Pinpoint the cell where the given text exists, returning its [x, y] midpoint coordinate. 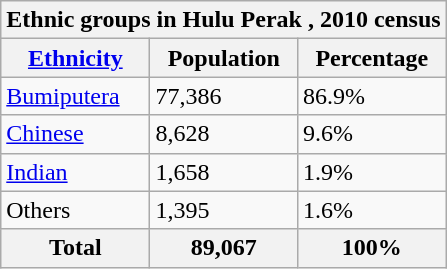
Indian [76, 172]
Chinese [76, 134]
Percentage [372, 58]
1.6% [372, 210]
1.9% [372, 172]
Ethnic groups in Hulu Perak , 2010 census [224, 20]
Bumiputera [76, 96]
Ethnicity [76, 58]
100% [372, 248]
1,658 [224, 172]
Others [76, 210]
Total [76, 248]
77,386 [224, 96]
9.6% [372, 134]
89,067 [224, 248]
Population [224, 58]
1,395 [224, 210]
86.9% [372, 96]
8,628 [224, 134]
